Detect which cell encompasses the target text, then output its (X, Y) center coordinate. 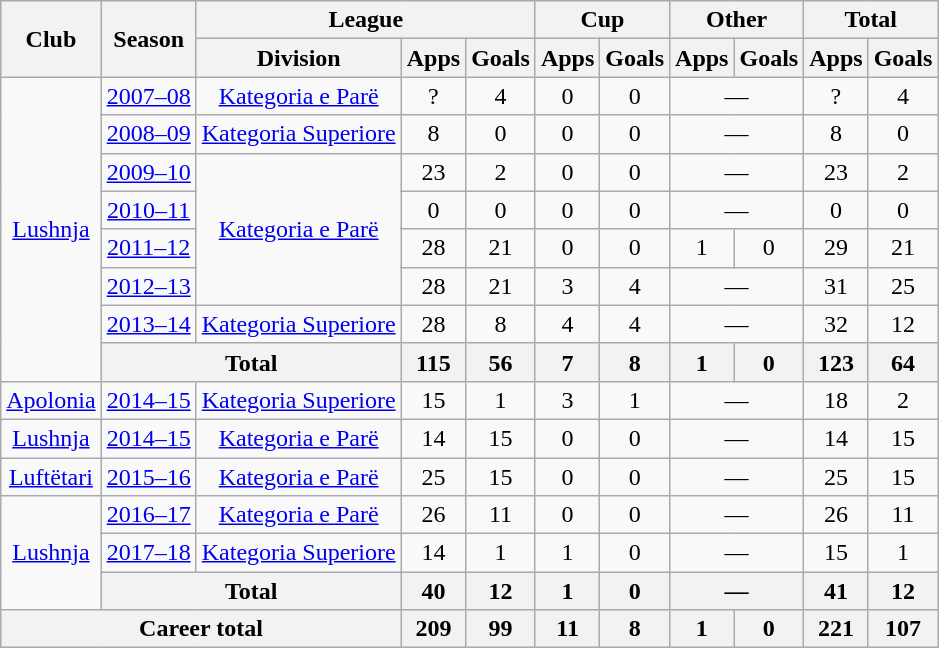
40 (433, 591)
2008–09 (148, 134)
41 (836, 591)
29 (836, 248)
Apolonia (51, 400)
221 (836, 629)
107 (903, 629)
Other (737, 20)
Luftëtari (51, 477)
123 (836, 362)
Division (298, 58)
Career total (201, 629)
2015–16 (148, 477)
18 (836, 400)
2013–14 (148, 324)
64 (903, 362)
2011–12 (148, 248)
32 (836, 324)
2016–17 (148, 515)
Cup (602, 20)
2007–08 (148, 96)
2010–11 (148, 210)
56 (501, 362)
7 (567, 362)
League (366, 20)
Season (148, 39)
31 (836, 286)
2009–10 (148, 172)
115 (433, 362)
2017–18 (148, 553)
209 (433, 629)
2012–13 (148, 286)
99 (501, 629)
Club (51, 39)
